Capture the cell that displays the provided text and extract its [X, Y] central coordinate. 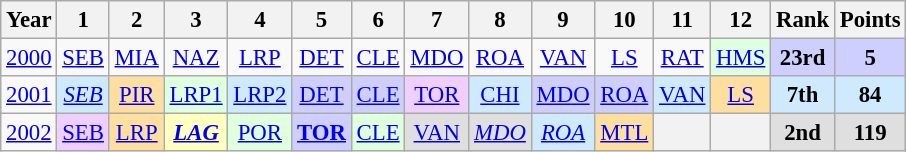
LRP1 [196, 95]
LAG [196, 133]
Year [29, 20]
3 [196, 20]
MIA [136, 58]
2002 [29, 133]
9 [563, 20]
7 [437, 20]
NAZ [196, 58]
2 [136, 20]
10 [624, 20]
8 [500, 20]
HMS [741, 58]
2001 [29, 95]
CHI [500, 95]
119 [870, 133]
23rd [803, 58]
4 [260, 20]
7th [803, 95]
84 [870, 95]
11 [682, 20]
2nd [803, 133]
MTL [624, 133]
RAT [682, 58]
1 [83, 20]
Points [870, 20]
12 [741, 20]
Rank [803, 20]
2000 [29, 58]
POR [260, 133]
6 [378, 20]
PIR [136, 95]
LRP2 [260, 95]
